Detect which cell encompasses the target text, then output its [X, Y] center coordinate. 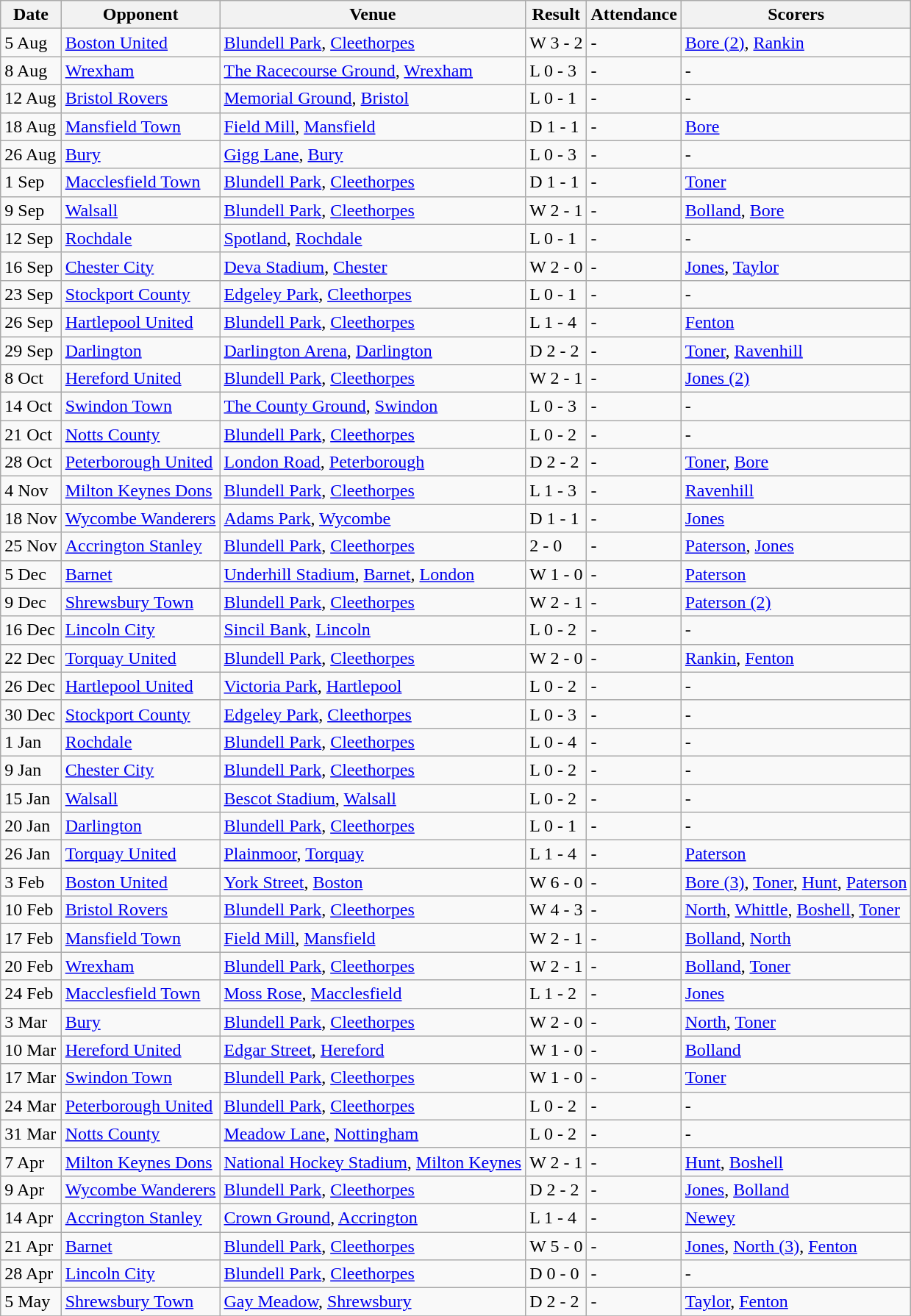
14 Apr [31, 1217]
Paterson (2) [796, 602]
Paterson, Jones [796, 546]
Jones (2) [796, 379]
24 Mar [31, 1106]
W 3 - 2 [556, 43]
28 Oct [31, 462]
12 Aug [31, 99]
17 Feb [31, 938]
Edgar Street, Hereford [373, 1050]
7 Apr [31, 1162]
Darlington Arena, Darlington [373, 351]
9 Jan [31, 770]
The County Ground, Swindon [373, 407]
Sincil Bank, Lincoln [373, 630]
W 6 - 0 [556, 882]
5 Dec [31, 574]
Meadow Lane, Nottingham [373, 1134]
26 Sep [31, 322]
12 Sep [31, 238]
Crown Ground, Accrington [373, 1217]
1 Jan [31, 742]
D 0 - 0 [556, 1274]
3 Feb [31, 882]
5 Aug [31, 43]
29 Sep [31, 351]
The Racecourse Ground, Wrexham [373, 71]
Toner, Ravenhill [796, 351]
10 Feb [31, 910]
Plainmoor, Torquay [373, 854]
1 Sep [31, 182]
W 4 - 3 [556, 910]
8 Aug [31, 71]
16 Dec [31, 630]
Venue [373, 15]
20 Feb [31, 966]
26 Aug [31, 154]
14 Oct [31, 407]
10 Mar [31, 1050]
9 Dec [31, 602]
W 5 - 0 [556, 1246]
3 Mar [31, 1022]
16 Sep [31, 266]
Bolland [796, 1050]
Taylor, Fenton [796, 1302]
L 1 - 2 [556, 994]
Gigg Lane, Bury [373, 154]
Bore [796, 126]
23 Sep [31, 294]
Ravenhill [796, 490]
Jones, Taylor [796, 266]
8 Oct [31, 379]
22 Dec [31, 658]
5 May [31, 1302]
Fenton [796, 322]
Jones, Bolland [796, 1190]
Bore (2), Rankin [796, 43]
Scorers [796, 15]
9 Apr [31, 1190]
National Hockey Stadium, Milton Keynes [373, 1162]
North, Toner [796, 1022]
York Street, Boston [373, 882]
24 Feb [31, 994]
Bore (3), Toner, Hunt, Paterson [796, 882]
North, Whittle, Boshell, Toner [796, 910]
Spotland, Rochdale [373, 238]
28 Apr [31, 1274]
Date [31, 15]
Jones, North (3), Fenton [796, 1246]
Opponent [140, 15]
L 1 - 3 [556, 490]
Underhill Stadium, Barnet, London [373, 574]
Bescot Stadium, Walsall [373, 798]
Bolland, Bore [796, 210]
31 Mar [31, 1134]
Victoria Park, Hartlepool [373, 686]
L 0 - 4 [556, 742]
26 Dec [31, 686]
25 Nov [31, 546]
26 Jan [31, 854]
London Road, Peterborough [373, 462]
Memorial Ground, Bristol [373, 99]
2 - 0 [556, 546]
9 Sep [31, 210]
4 Nov [31, 490]
17 Mar [31, 1078]
Hunt, Boshell [796, 1162]
Adams Park, Wycombe [373, 518]
21 Apr [31, 1246]
30 Dec [31, 714]
Attendance [634, 15]
21 Oct [31, 435]
20 Jan [31, 826]
Newey [796, 1217]
Gay Meadow, Shrewsbury [373, 1302]
Bolland, Toner [796, 966]
Rankin, Fenton [796, 658]
Result [556, 15]
Toner, Bore [796, 462]
18 Aug [31, 126]
Bolland, North [796, 938]
18 Nov [31, 518]
Deva Stadium, Chester [373, 266]
Moss Rose, Macclesfield [373, 994]
15 Jan [31, 798]
